Return the (x, y) coordinate for the center point of the cell that contains the specified text.  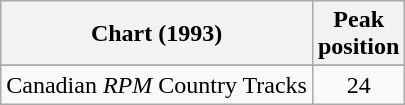
Chart (1993) (157, 34)
24 (358, 85)
Canadian RPM Country Tracks (157, 85)
Peakposition (358, 34)
